Identify which cell holds the provided text, then report its [x, y] central coordinate. 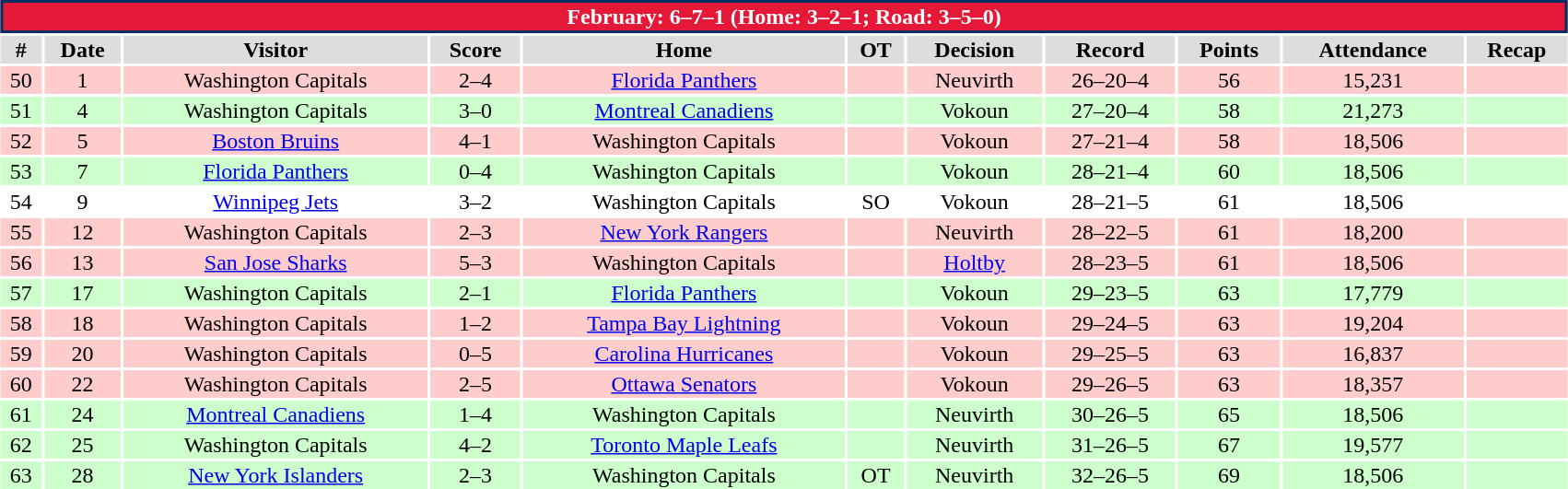
13 [83, 262]
2–1 [475, 293]
1–2 [475, 323]
San Jose Sharks [275, 262]
27–21–4 [1110, 141]
5–3 [475, 262]
Decision [975, 50]
29–25–5 [1110, 354]
3–2 [475, 202]
29–24–5 [1110, 323]
18,200 [1373, 232]
30–26–5 [1110, 414]
31–26–5 [1110, 445]
18,357 [1373, 384]
Ottawa Senators [684, 384]
29–26–5 [1110, 384]
69 [1229, 475]
12 [83, 232]
29–23–5 [1110, 293]
53 [21, 171]
Holtby [975, 262]
57 [21, 293]
New York Rangers [684, 232]
28 [83, 475]
28–23–5 [1110, 262]
4–2 [475, 445]
1 [83, 80]
67 [1229, 445]
54 [21, 202]
7 [83, 171]
28–21–4 [1110, 171]
Score [475, 50]
1–4 [475, 414]
32–26–5 [1110, 475]
17,779 [1373, 293]
27–20–4 [1110, 111]
3–0 [475, 111]
Record [1110, 50]
Boston Bruins [275, 141]
25 [83, 445]
26–20–4 [1110, 80]
17 [83, 293]
New York Islanders [275, 475]
4–1 [475, 141]
55 [21, 232]
Date [83, 50]
Toronto Maple Leafs [684, 445]
22 [83, 384]
18 [83, 323]
65 [1229, 414]
21,273 [1373, 111]
51 [21, 111]
2–4 [475, 80]
Carolina Hurricanes [684, 354]
16,837 [1373, 354]
4 [83, 111]
15,231 [1373, 80]
Winnipeg Jets [275, 202]
5 [83, 141]
# [21, 50]
24 [83, 414]
Home [684, 50]
0–5 [475, 354]
50 [21, 80]
62 [21, 445]
Points [1229, 50]
52 [21, 141]
February: 6–7–1 (Home: 3–2–1; Road: 3–5–0) [784, 17]
9 [83, 202]
0–4 [475, 171]
28–21–5 [1110, 202]
19,204 [1373, 323]
Recap [1517, 50]
Tampa Bay Lightning [684, 323]
Visitor [275, 50]
19,577 [1373, 445]
59 [21, 354]
SO [876, 202]
20 [83, 354]
Attendance [1373, 50]
2–5 [475, 384]
28–22–5 [1110, 232]
